Pinpoint the cell where the given text exists, returning its (X, Y) midpoint coordinate. 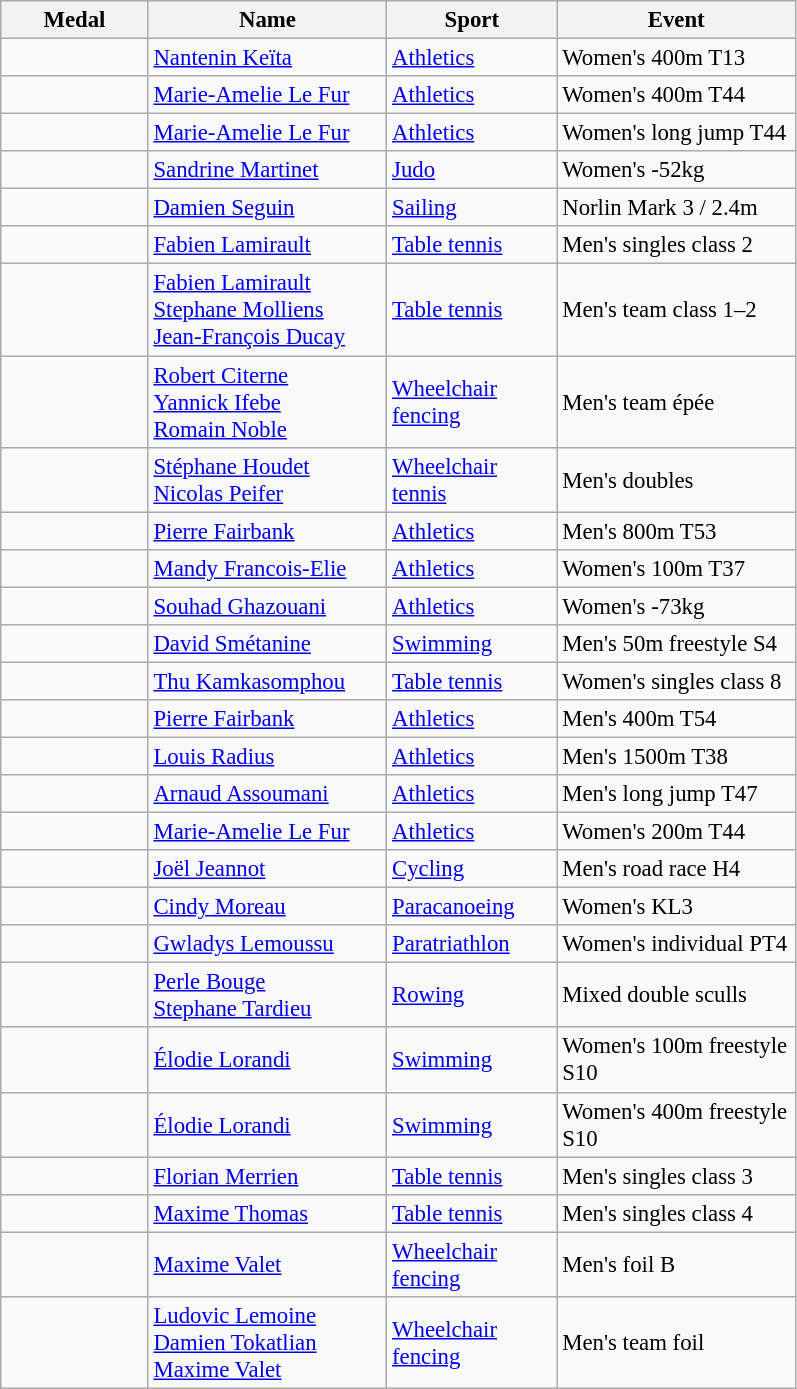
Women's -52kg (676, 170)
Rowing (472, 996)
Men's 400m T54 (676, 719)
Gwladys Lemoussu (268, 944)
Paratriathlon (472, 944)
Medal (74, 20)
Paracanoeing (472, 907)
Mixed double sculls (676, 996)
Men's singles class 3 (676, 1176)
Florian Merrien (268, 1176)
Women's singles class 8 (676, 681)
Stéphane Houdet Nicolas Peifer (268, 480)
Women's long jump T44 (676, 133)
Sport (472, 20)
Men's long jump T47 (676, 794)
Thu Kamkasomphou (268, 681)
Souhad Ghazouani (268, 606)
Cindy Moreau (268, 907)
Event (676, 20)
Fabien Lamirault Stephane Molliens Jean-François Ducay (268, 310)
Women's 100m freestyle S10 (676, 1060)
Ludovic Lemoine Damien Tokatlian Maxime Valet (268, 1343)
Mandy Francois-Elie (268, 568)
Wheelchair tennis (472, 480)
Arnaud Assoumani (268, 794)
Women's 400m T44 (676, 95)
Men's road race H4 (676, 869)
Nantenin Keïta (268, 58)
Men's team épée (676, 402)
Sandrine Martinet (268, 170)
Women's 100m T37 (676, 568)
David Smétanine (268, 644)
Women's 200m T44 (676, 832)
Men's team class 1–2 (676, 310)
Men's 50m freestyle S4 (676, 644)
Men's singles class 4 (676, 1213)
Men's 800m T53 (676, 531)
Women's KL3 (676, 907)
Fabien Lamirault (268, 245)
Women's -73kg (676, 606)
Name (268, 20)
Sailing (472, 208)
Norlin Mark 3 / 2.4m (676, 208)
Men's 1500m T38 (676, 756)
Maxime Valet (268, 1264)
Men's foil B (676, 1264)
Maxime Thomas (268, 1213)
Women's individual PT4 (676, 944)
Men's doubles (676, 480)
Robert Citerne Yannick Ifebe Romain Noble (268, 402)
Judo (472, 170)
Women's 400m freestyle S10 (676, 1124)
Men's singles class 2 (676, 245)
Joël Jeannot (268, 869)
Cycling (472, 869)
Louis Radius (268, 756)
Damien Seguin (268, 208)
Perle Bouge Stephane Tardieu (268, 996)
Men's team foil (676, 1343)
Women's 400m T13 (676, 58)
